Extract the [X, Y] coordinate from the center of the cell holding the provided text.  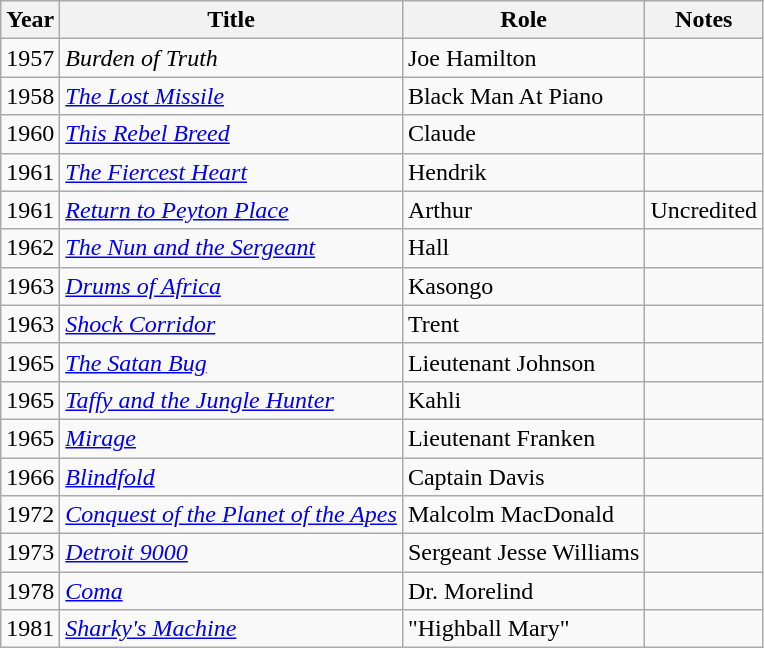
Black Man At Piano [524, 96]
1960 [30, 134]
Taffy and the Jungle Hunter [232, 400]
Detroit 9000 [232, 553]
1978 [30, 591]
Claude [524, 134]
Captain Davis [524, 477]
The Nun and the Sergeant [232, 248]
This Rebel Breed [232, 134]
Kasongo [524, 286]
Joe Hamilton [524, 58]
Hall [524, 248]
Year [30, 20]
Uncredited [704, 210]
Arthur [524, 210]
Conquest of the Planet of the Apes [232, 515]
1972 [30, 515]
1973 [30, 553]
1962 [30, 248]
The Lost Missile [232, 96]
Coma [232, 591]
Hendrik [524, 172]
Shock Corridor [232, 324]
Kahli [524, 400]
Mirage [232, 438]
"Highball Mary" [524, 629]
Trent [524, 324]
The Satan Bug [232, 362]
Lieutenant Franken [524, 438]
1981 [30, 629]
Dr. Morelind [524, 591]
Lieutenant Johnson [524, 362]
Notes [704, 20]
Blindfold [232, 477]
The Fiercest Heart [232, 172]
1958 [30, 96]
Title [232, 20]
Malcolm MacDonald [524, 515]
Sharky's Machine [232, 629]
Sergeant Jesse Williams [524, 553]
Drums of Africa [232, 286]
Role [524, 20]
1957 [30, 58]
Return to Peyton Place [232, 210]
Burden of Truth [232, 58]
1966 [30, 477]
